Search for the cell housing the specified text and yield its (X, Y) center coordinate. 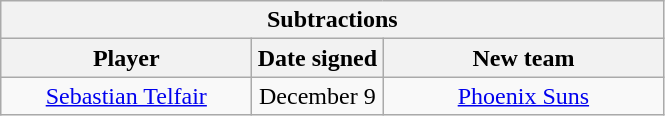
Player (126, 58)
New team (524, 58)
Phoenix Suns (524, 96)
Date signed (318, 58)
Subtractions (332, 20)
December 9 (318, 96)
Sebastian Telfair (126, 96)
